Return the [X, Y] coordinate for the center point of the cell that contains the specified text.  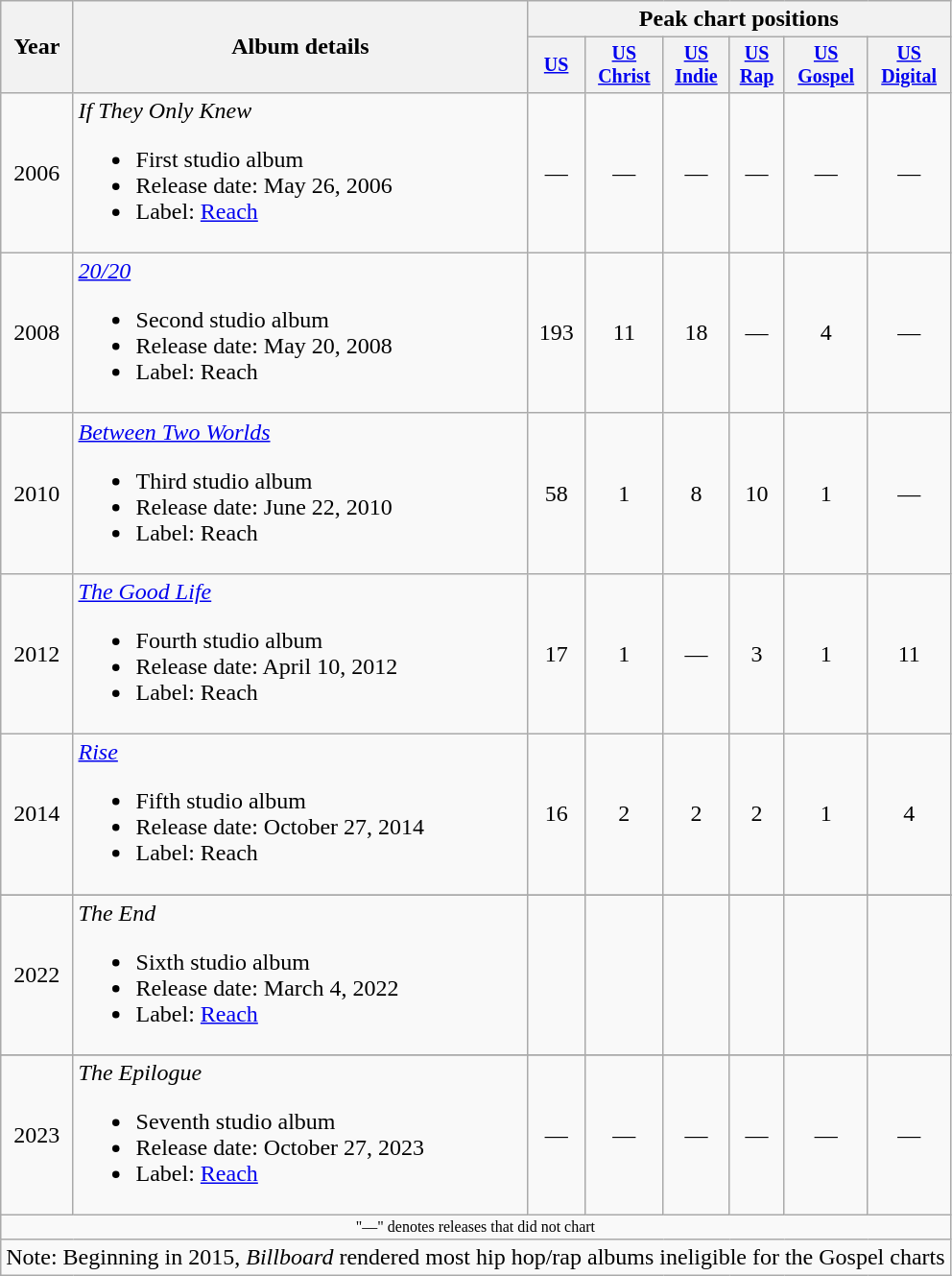
The EndSixth studio albumRelease date: March 4, 2022Label: Reach [300, 975]
The EpilogueSeventh studio albumRelease date: October 27, 2023Label: Reach [300, 1135]
20/20Second studio albumRelease date: May 20, 2008Label: Reach [300, 332]
2023 [36, 1135]
USGospel [825, 65]
2006 [36, 173]
2022 [36, 975]
18 [697, 332]
2014 [36, 814]
193 [557, 332]
USRap [756, 65]
16 [557, 814]
3 [756, 653]
USDigital [909, 65]
RiseFifth studio albumRelease date: October 27, 2014Label: Reach [300, 814]
USChrist [624, 65]
Album details [300, 47]
8 [697, 494]
USIndie [697, 65]
Peak chart positions [739, 19]
10 [756, 494]
Note: Beginning in 2015, Billboard rendered most hip hop/rap albums ineligible for the Gospel charts [476, 1257]
US [557, 65]
58 [557, 494]
17 [557, 653]
The Good LifeFourth studio albumRelease date: April 10, 2012Label: Reach [300, 653]
2012 [36, 653]
"—" denotes releases that did not chart [476, 1227]
Between Two WorldsThird studio albumRelease date: June 22, 2010Label: Reach [300, 494]
2010 [36, 494]
2008 [36, 332]
If They Only KnewFirst studio albumRelease date: May 26, 2006Label: Reach [300, 173]
Year [36, 47]
